From the cell containing the given text, extract its center point as [x, y] coordinate. 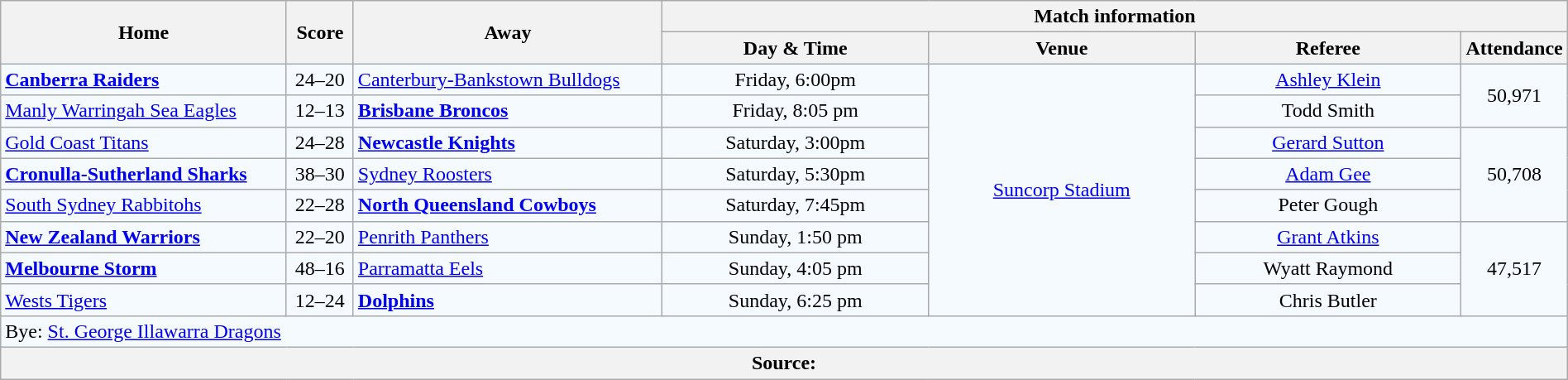
Match information [1115, 17]
New Zealand Warriors [144, 237]
50,708 [1514, 174]
Sunday, 6:25 pm [796, 300]
Referee [1328, 48]
Saturday, 3:00pm [796, 142]
Day & Time [796, 48]
48–16 [319, 268]
Manly Warringah Sea Eagles [144, 111]
Venue [1062, 48]
Sunday, 1:50 pm [796, 237]
47,517 [1514, 268]
Wests Tigers [144, 300]
Brisbane Broncos [508, 111]
Suncorp Stadium [1062, 190]
Source: [784, 363]
Friday, 8:05 pm [796, 111]
Chris Butler [1328, 300]
Dolphins [508, 300]
Canterbury-Bankstown Bulldogs [508, 79]
Home [144, 32]
Saturday, 7:45pm [796, 205]
Friday, 6:00pm [796, 79]
12–24 [319, 300]
Gold Coast Titans [144, 142]
Ashley Klein [1328, 79]
Attendance [1514, 48]
Penrith Panthers [508, 237]
24–20 [319, 79]
Adam Gee [1328, 174]
Melbourne Storm [144, 268]
Away [508, 32]
24–28 [319, 142]
Newcastle Knights [508, 142]
22–28 [319, 205]
Sunday, 4:05 pm [796, 268]
Saturday, 5:30pm [796, 174]
North Queensland Cowboys [508, 205]
South Sydney Rabbitohs [144, 205]
Bye: St. George Illawarra Dragons [784, 331]
Cronulla-Sutherland Sharks [144, 174]
22–20 [319, 237]
Peter Gough [1328, 205]
38–30 [319, 174]
50,971 [1514, 95]
Todd Smith [1328, 111]
Canberra Raiders [144, 79]
Parramatta Eels [508, 268]
Gerard Sutton [1328, 142]
Sydney Roosters [508, 174]
Grant Atkins [1328, 237]
Score [319, 32]
Wyatt Raymond [1328, 268]
12–13 [319, 111]
